Detect which cell encompasses the target text, then output its (x, y) center coordinate. 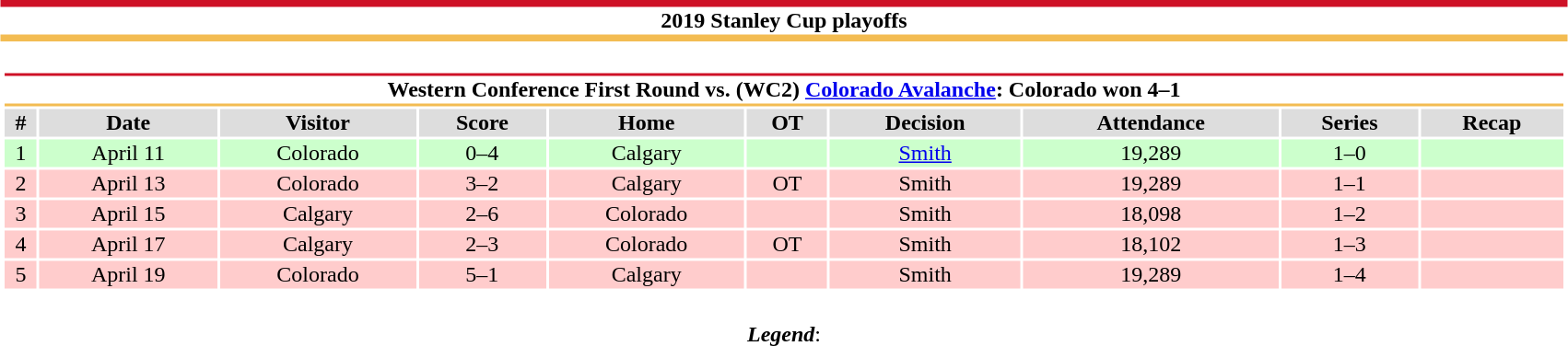
2–6 (482, 214)
1–3 (1350, 244)
3–2 (482, 183)
2019 Stanley Cup playoffs (784, 20)
# (20, 122)
1 (20, 154)
Western Conference First Round vs. (WC2) Colorado Avalanche: Colorado won 4–1 (783, 90)
0–4 (482, 154)
April 15 (129, 214)
April 19 (129, 275)
2 (20, 183)
5 (20, 275)
18,098 (1150, 214)
3 (20, 214)
Series (1350, 122)
Decision (925, 122)
1–2 (1350, 214)
1–0 (1350, 154)
18,102 (1150, 244)
4 (20, 244)
April 11 (129, 154)
Score (482, 122)
Visitor (319, 122)
1–4 (1350, 275)
5–1 (482, 275)
1–1 (1350, 183)
Home (647, 122)
2–3 (482, 244)
Recap (1492, 122)
Attendance (1150, 122)
April 13 (129, 183)
April 17 (129, 244)
Date (129, 122)
